Locate the cell with the specified text and output its [X, Y] center coordinate. 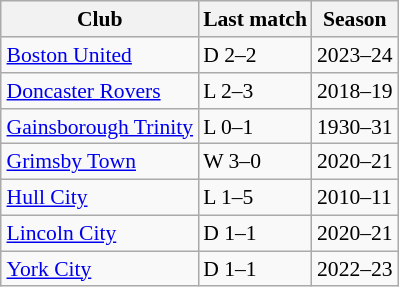
D 2–2 [255, 55]
W 3–0 [255, 162]
2010–11 [355, 197]
2022–23 [355, 269]
L 0–1 [255, 126]
Season [355, 19]
2023–24 [355, 55]
Club [100, 19]
Boston United [100, 55]
Hull City [100, 197]
L 1–5 [255, 197]
L 2–3 [255, 91]
Doncaster Rovers [100, 91]
Lincoln City [100, 233]
Gainsborough Trinity [100, 126]
York City [100, 269]
1930–31 [355, 126]
Last match [255, 19]
Grimsby Town [100, 162]
2018–19 [355, 91]
